Return [X, Y] of the center of cell containing provided text 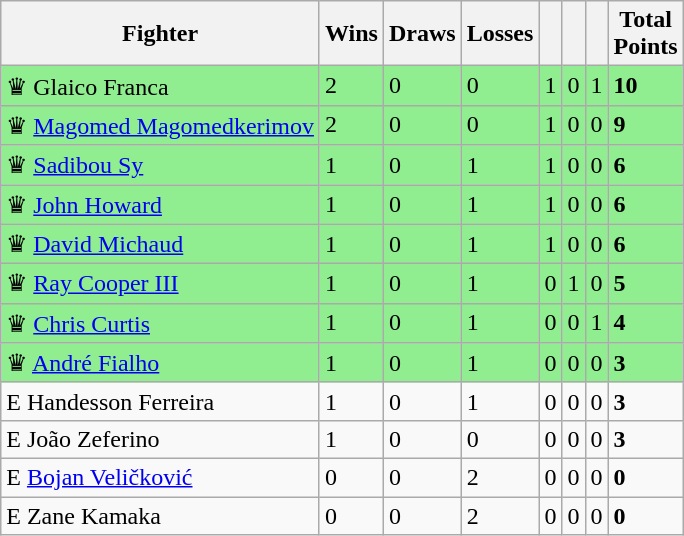
♛ Ray Cooper III [160, 284]
E Bojan Veličković [160, 477]
E Zane Kamaka [160, 515]
♛ Glaico Franca [160, 86]
Draws [422, 34]
♛ André Fialho [160, 363]
♛ Magomed Magomedkerimov [160, 125]
♛ David Michaud [160, 244]
5 [646, 284]
E João Zeferino [160, 439]
♛ Chris Curtis [160, 323]
Total Points [646, 34]
♛ John Howard [160, 204]
Losses [500, 34]
4 [646, 323]
9 [646, 125]
10 [646, 86]
E Handesson Ferreira [160, 401]
Fighter [160, 34]
♛ Sadibou Sy [160, 165]
Wins [351, 34]
